Locate the cell with the specified text and output its [X, Y] center coordinate. 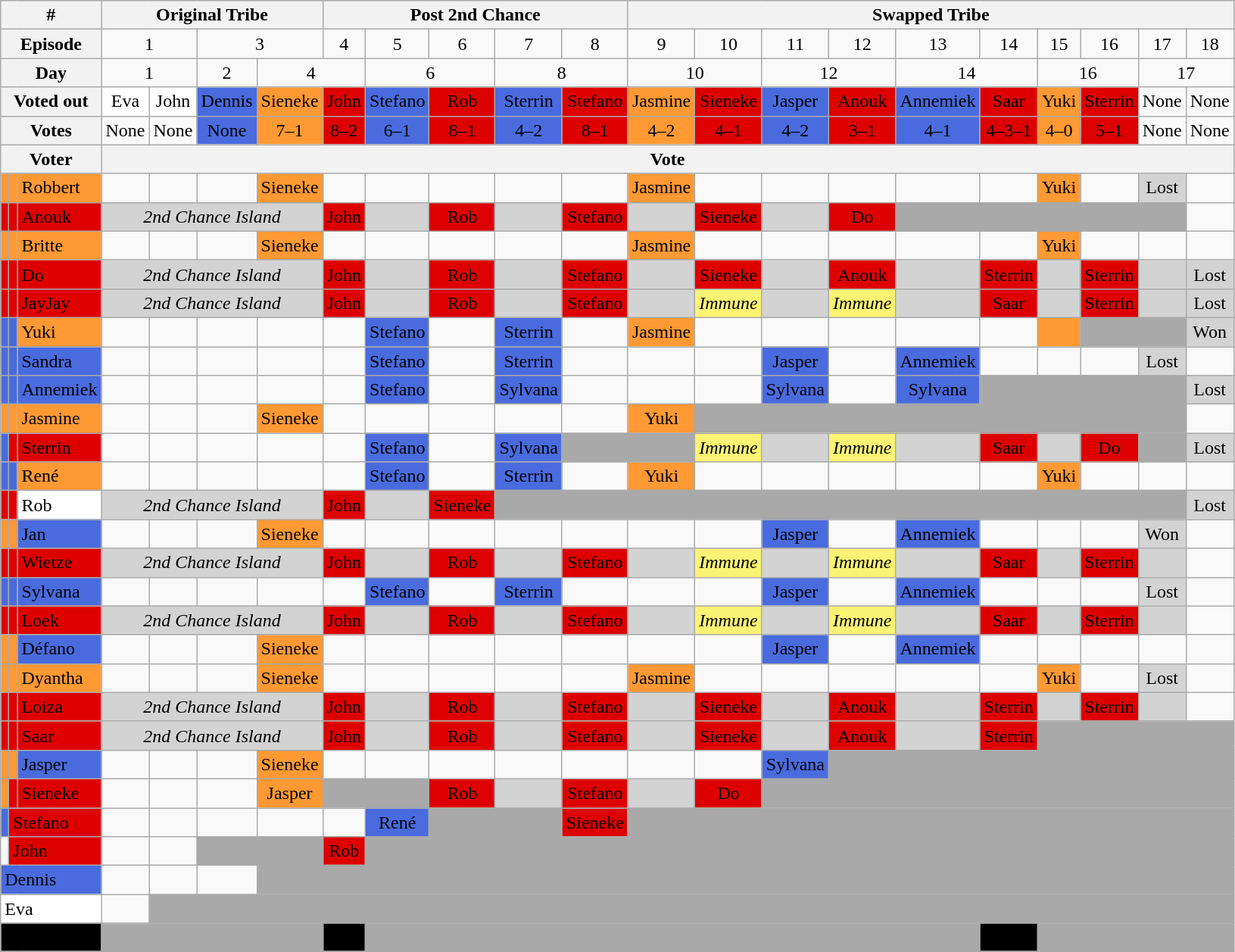
Original Tribe [212, 15]
3 [260, 44]
Défano [59, 649]
18 [1210, 44]
Voter [51, 159]
13 [937, 44]
Wietze [59, 563]
Loek [59, 620]
2 [227, 73]
Loiza [59, 707]
7 [529, 44]
Robbert [59, 188]
Dyantha [59, 678]
Vote [668, 159]
11 [795, 44]
JayJay [59, 303]
Day [51, 73]
4–0 [1059, 130]
Sandra [59, 361]
Swapped Tribe [931, 15]
Jan [59, 534]
8–2 [344, 130]
Britte [59, 245]
5–1 [1109, 130]
Post 2nd Chance [476, 15]
4–3–1 [1009, 130]
15 [1059, 44]
# [51, 15]
Votes [51, 130]
3–1 [862, 130]
6–1 [398, 130]
Black Vote [51, 938]
Voted out [51, 101]
9 [661, 44]
5 [398, 44]
Episode [51, 44]
7–1 [289, 130]
